Extract the [X, Y] coordinate from the center of the cell holding the provided text.  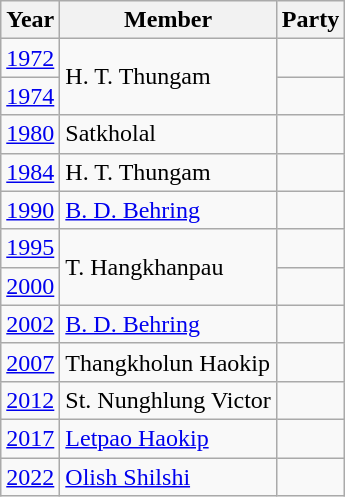
1990 [30, 210]
1972 [30, 58]
Satkholal [168, 134]
2017 [30, 438]
Thangkholun Haokip [168, 362]
St. Nunghlung Victor [168, 400]
Member [168, 20]
Party [310, 20]
T. Hangkhanpau [168, 267]
1980 [30, 134]
2002 [30, 324]
2022 [30, 477]
Year [30, 20]
Letpao Haokip [168, 438]
Olish Shilshi [168, 477]
2000 [30, 286]
1995 [30, 248]
2007 [30, 362]
1974 [30, 96]
1984 [30, 172]
2012 [30, 400]
